Detect which cell encompasses the target text, then output its (x, y) center coordinate. 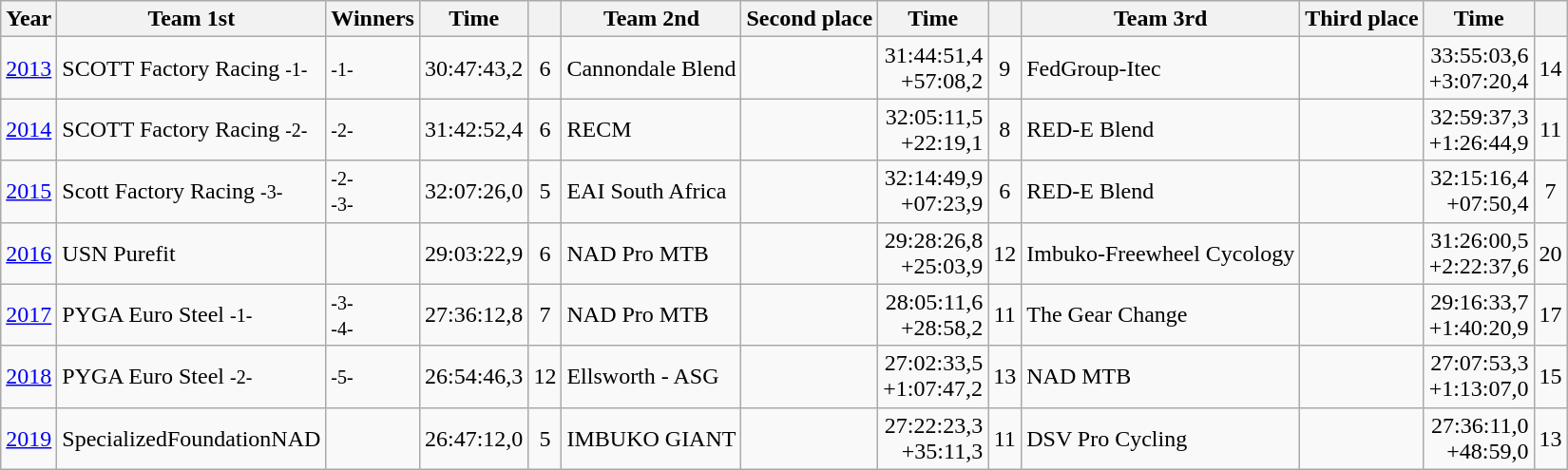
Winners (373, 19)
31:26:00,5+2:22:37,6 (1479, 253)
33:55:03,6+3:07:20,4 (1479, 68)
27:36:12,8 (473, 315)
-3- -4- (373, 315)
Second place (810, 19)
EAI South Africa (652, 192)
32:05:11,5+22:19,1 (933, 129)
Scott Factory Racing -3- (192, 192)
2014 (29, 129)
17 (1551, 315)
2015 (29, 192)
31:44:51,4+57:08,2 (933, 68)
29:28:26,8+25:03,9 (933, 253)
32:15:16,4+07:50,4 (1479, 192)
2018 (29, 376)
29:16:33,7+1:40:20,9 (1479, 315)
SCOTT Factory Racing -2- (192, 129)
9 (1005, 68)
32:14:49,9+07:23,9 (933, 192)
14 (1551, 68)
-1- (373, 68)
PYGA Euro Steel -1- (192, 315)
Third place (1362, 19)
-2- -3- (373, 192)
-2- (373, 129)
DSV Pro Cycling (1161, 439)
32:59:37,3+1:26:44,9 (1479, 129)
27:02:33,5+1:07:47,2 (933, 376)
2017 (29, 315)
2013 (29, 68)
PYGA Euro Steel -2- (192, 376)
32:07:26,0 (473, 192)
28:05:11,6+28:58,2 (933, 315)
NAD MTB (1161, 376)
The Gear Change (1161, 315)
Cannondale Blend (652, 68)
IMBUKO GIANT (652, 439)
27:07:53,3+1:13:07,0 (1479, 376)
Ellsworth - ASG (652, 376)
27:36:11,0+48:59,0 (1479, 439)
20 (1551, 253)
30:47:43,2 (473, 68)
Team 1st (192, 19)
29:03:22,9 (473, 253)
31:42:52,4 (473, 129)
26:47:12,0 (473, 439)
Year (29, 19)
27:22:23,3+35:11,3 (933, 439)
8 (1005, 129)
RECM (652, 129)
SCOTT Factory Racing -1- (192, 68)
FedGroup-Itec (1161, 68)
-5- (373, 376)
15 (1551, 376)
2016 (29, 253)
26:54:46,3 (473, 376)
Team 3rd (1161, 19)
Team 2nd (652, 19)
SpecializedFoundationNAD (192, 439)
USN Purefit (192, 253)
2019 (29, 439)
Imbuko-Freewheel Cycology (1161, 253)
